Capture the cell that displays the provided text and extract its [x, y] central coordinate. 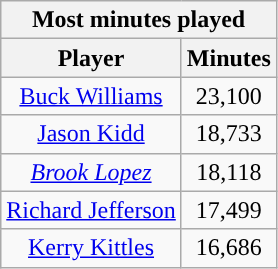
Jason Kidd [92, 134]
Player [92, 58]
16,686 [228, 248]
Richard Jefferson [92, 210]
Brook Lopez [92, 172]
Kerry Kittles [92, 248]
18,733 [228, 134]
Buck Williams [92, 96]
Minutes [228, 58]
23,100 [228, 96]
17,499 [228, 210]
18,118 [228, 172]
Most minutes played [139, 20]
